Find where the given text appears and provide that cell's center as (X, Y) coordinate. 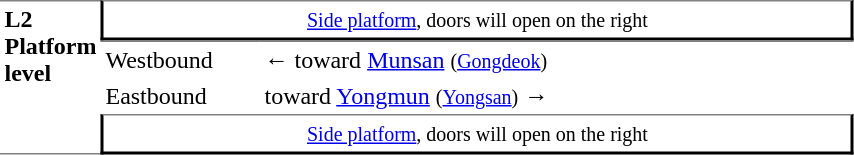
toward Yongmun (Yongsan) → (557, 96)
Eastbound (180, 96)
L2Platform level (50, 77)
Westbound (180, 59)
← toward Munsan (Gongdeok) (557, 59)
